Return the (x, y) coordinate for the center point of the cell that contains the specified text.  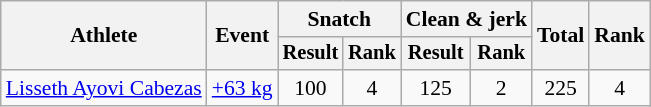
Clean & jerk (466, 19)
Event (242, 36)
Athlete (104, 36)
125 (436, 88)
Snatch (340, 19)
225 (560, 88)
2 (502, 88)
Total (560, 36)
Lisseth Ayovi Cabezas (104, 88)
100 (311, 88)
+63 kg (242, 88)
